From the cell containing the given text, extract its center point as (X, Y) coordinate. 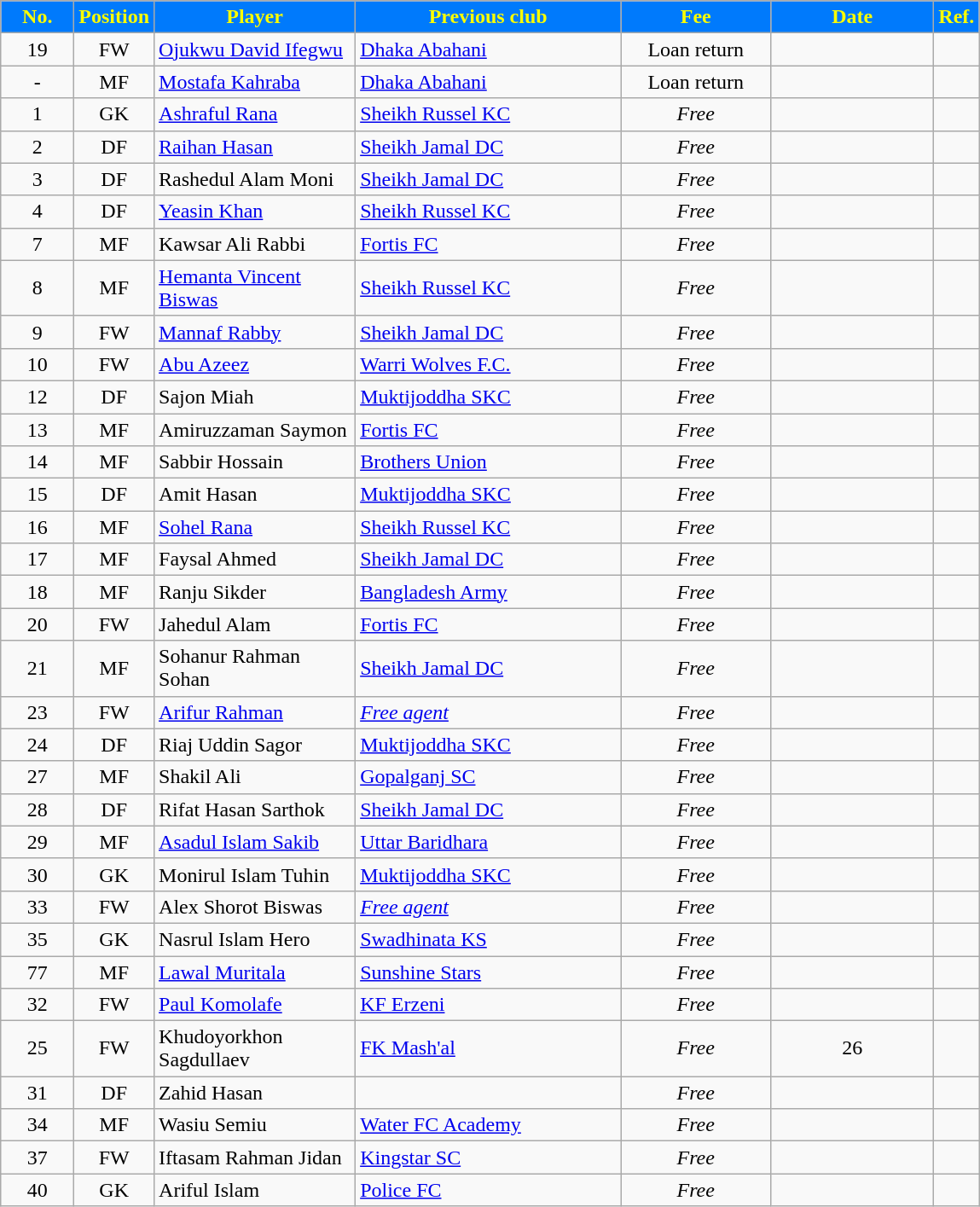
Ariful Islam (255, 1190)
2 (38, 147)
Sajon Miah (255, 397)
14 (38, 462)
34 (38, 1125)
33 (38, 907)
Wasiu Semiu (255, 1125)
Nasrul Islam Hero (255, 939)
Jahedul Alam (255, 624)
8 (38, 288)
Swadhinata KS (488, 939)
Bangladesh Army (488, 592)
Lawal Muritala (255, 972)
12 (38, 397)
28 (38, 810)
13 (38, 429)
Sohel Rana (255, 527)
29 (38, 842)
Iftasam Rahman Jidan (255, 1158)
Amiruzzaman Saymon (255, 429)
32 (38, 1005)
40 (38, 1190)
Abu Azeez (255, 364)
Sohanur Rahman Sohan (255, 669)
Kingstar SC (488, 1158)
Khudoyorkhon Sagdullaev (255, 1049)
4 (38, 212)
30 (38, 874)
Rashedul Alam Moni (255, 179)
Riaj Uddin Sagor (255, 745)
Shakil Ali (255, 777)
20 (38, 624)
Kawsar Ali Rabbi (255, 244)
9 (38, 332)
Position (114, 17)
Hemanta Vincent Biswas (255, 288)
Faysal Ahmed (255, 560)
- (38, 82)
Yeasin Khan (255, 212)
Warri Wolves F.C. (488, 364)
Police FC (488, 1190)
27 (38, 777)
Water FC Academy (488, 1125)
21 (38, 669)
1 (38, 114)
Ojukwu David Ifegwu (255, 49)
Arifur Rahman (255, 712)
26 (853, 1049)
Player (255, 17)
Raihan Hasan (255, 147)
Uttar Baridhara (488, 842)
Date (853, 17)
Fee (696, 17)
Zahid Hasan (255, 1093)
15 (38, 495)
19 (38, 49)
FK Mash'al (488, 1049)
Sunshine Stars (488, 972)
Rifat Hasan Sarthok (255, 810)
Ashraful Rana (255, 114)
Sabbir Hossain (255, 462)
25 (38, 1049)
18 (38, 592)
7 (38, 244)
Previous club (488, 17)
17 (38, 560)
Amit Hasan (255, 495)
Ranju Sikder (255, 592)
Gopalganj SC (488, 777)
24 (38, 745)
No. (38, 17)
Mannaf Rabby (255, 332)
Alex Shorot Biswas (255, 907)
KF Erzeni (488, 1005)
Asadul Islam Sakib (255, 842)
16 (38, 527)
35 (38, 939)
Monirul Islam Tuhin (255, 874)
10 (38, 364)
Brothers Union (488, 462)
37 (38, 1158)
3 (38, 179)
31 (38, 1093)
77 (38, 972)
23 (38, 712)
Ref. (957, 17)
Mostafa Kahraba (255, 82)
Paul Komolafe (255, 1005)
